For the text-containing cell, return its midpoint in [x, y] coordinate format. 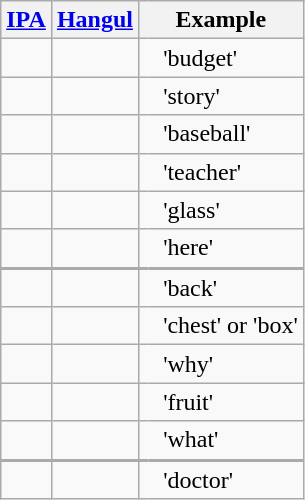
'teacher' [230, 172]
'here' [230, 248]
IPA [26, 20]
'why' [230, 364]
'chest' or 'box' [230, 326]
'budget' [230, 58]
'fruit' [230, 402]
'doctor' [230, 480]
'story' [230, 96]
'what' [230, 440]
'glass' [230, 210]
'back' [230, 288]
Example [220, 20]
Hangul [94, 20]
'baseball' [230, 134]
